Identify which cell holds the provided text, then report its [x, y] central coordinate. 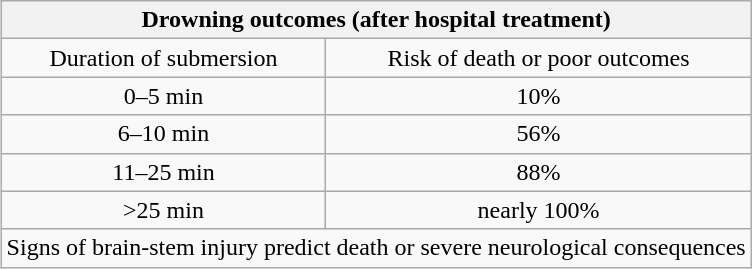
Signs of brain-stem injury predict death or severe neurological consequences [376, 248]
10% [538, 96]
56% [538, 134]
nearly 100% [538, 210]
11–25 min [164, 172]
6–10 min [164, 134]
88% [538, 172]
Drowning outcomes (after hospital treatment) [376, 20]
Risk of death or poor outcomes [538, 58]
Duration of submersion [164, 58]
0–5 min [164, 96]
>25 min [164, 210]
